Output the [x, y] coordinate of the center of the cell containing the given text.  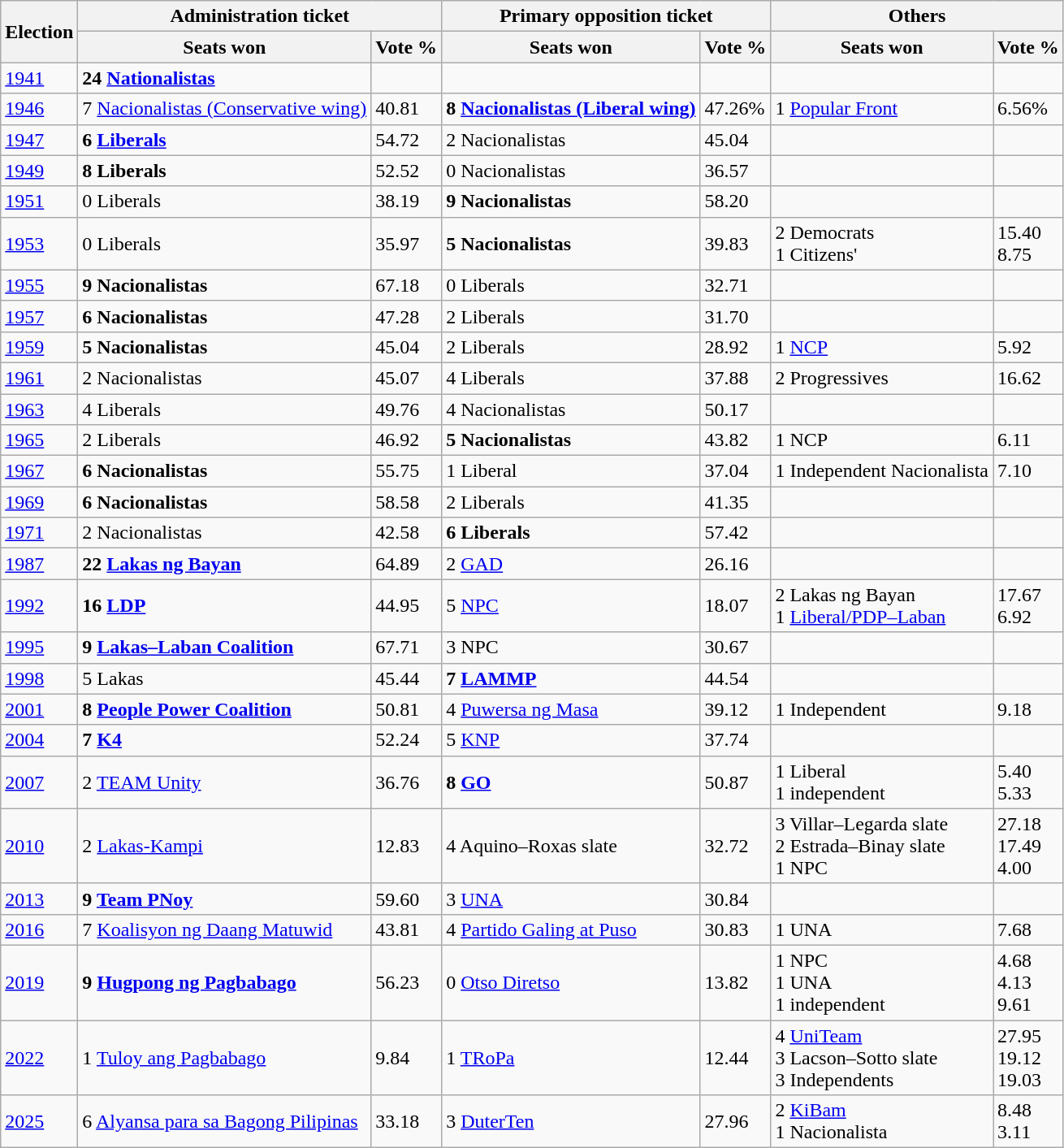
22 Lakas ng Bayan [224, 564]
59.60 [406, 899]
44.54 [736, 678]
1 TRoPa [571, 1058]
Administration ticket [260, 16]
27.96 [736, 1121]
16.62 [1028, 378]
1965 [39, 440]
2 Lakas-Kampi [224, 846]
49.76 [406, 409]
2016 [39, 929]
1951 [39, 201]
Others [917, 16]
58.58 [406, 502]
4.684.139.61 [1028, 982]
1 Independent Nacionalista [882, 471]
1 Liberal [571, 471]
39.83 [736, 244]
46.92 [406, 440]
1969 [39, 502]
5.405.33 [1028, 782]
1 Liberal1 independent [882, 782]
52.24 [406, 740]
5 Lakas [224, 678]
52.52 [406, 171]
1 UNA [882, 929]
9 Lakas–Laban Coalition [224, 648]
1967 [39, 471]
13.82 [736, 982]
8 People Power Coalition [224, 709]
33.18 [406, 1121]
24 Nationalistas [224, 78]
2 Progressives [882, 378]
38.19 [406, 201]
1992 [39, 606]
56.23 [406, 982]
2 GAD [571, 564]
9.18 [1028, 709]
37.04 [736, 471]
50.87 [736, 782]
18.07 [736, 606]
1 Popular Front [882, 109]
30.83 [736, 929]
45.44 [406, 678]
1963 [39, 409]
41.35 [736, 502]
43.82 [736, 440]
43.81 [406, 929]
7.68 [1028, 929]
7 LAMMP [571, 678]
35.97 [406, 244]
1947 [39, 140]
9.84 [406, 1058]
1941 [39, 78]
15.408.75 [1028, 244]
6.56% [1028, 109]
4 Aquino–Roxas slate [571, 846]
37.74 [736, 740]
2 Democrats1 Citizens' [882, 244]
6.11 [1028, 440]
30.67 [736, 648]
5 KNP [571, 740]
7 K4 [224, 740]
2 Lakas ng Bayan1 Liberal/PDP–Laban [882, 606]
4 Puwersa ng Masa [571, 709]
27.9519.1219.03 [1028, 1058]
2007 [39, 782]
3 DuterTen [571, 1121]
1987 [39, 564]
5 NPC [571, 606]
1957 [39, 316]
12.83 [406, 846]
17.676.92 [1028, 606]
44.95 [406, 606]
42.58 [406, 533]
32.71 [736, 285]
55.75 [406, 471]
47.26% [736, 109]
27.1817.494.00 [1028, 846]
4 UniTeam3 Lacson–Sotto slate3 Independents [882, 1058]
7.10 [1028, 471]
1971 [39, 533]
31.70 [736, 316]
57.42 [736, 533]
8.483.11 [1028, 1121]
1 NPC1 UNA1 independent [882, 982]
47.28 [406, 316]
2022 [39, 1058]
2004 [39, 740]
0 Nacionalistas [571, 171]
3 Villar–Legarda slate2 Estrada–Binay slate1 NPC [882, 846]
2 KiBam1 Nacionalista [882, 1121]
6 Alyansa para sa Bagong Pilipinas [224, 1121]
67.18 [406, 285]
3 NPC [571, 648]
2025 [39, 1121]
1949 [39, 171]
54.72 [406, 140]
36.57 [736, 171]
4 Nacionalistas [571, 409]
3 UNA [571, 899]
36.76 [406, 782]
30.84 [736, 899]
1961 [39, 378]
7 Nacionalistas (Conservative wing) [224, 109]
1 Independent [882, 709]
39.12 [736, 709]
1995 [39, 648]
16 LDP [224, 606]
2013 [39, 899]
1955 [39, 285]
8 Liberals [224, 171]
1 Tuloy ang Pagbabago [224, 1058]
8 Nacionalistas (Liberal wing) [571, 109]
9 Hugpong ng Pagbabago [224, 982]
26.16 [736, 564]
40.81 [406, 109]
0 Otso Diretso [571, 982]
8 GO [571, 782]
Primary opposition ticket [606, 16]
1998 [39, 678]
64.89 [406, 564]
4 Partido Galing at Puso [571, 929]
67.71 [406, 648]
37.88 [736, 378]
Election [39, 32]
2001 [39, 709]
2 TEAM Unity [224, 782]
58.20 [736, 201]
1959 [39, 347]
32.72 [736, 846]
5.92 [1028, 347]
12.44 [736, 1058]
1946 [39, 109]
2010 [39, 846]
2019 [39, 982]
7 Koalisyon ng Daang Matuwid [224, 929]
50.17 [736, 409]
9 Team PNoy [224, 899]
50.81 [406, 709]
45.07 [406, 378]
28.92 [736, 347]
1953 [39, 244]
